Locate the cell with the specified text and output its (x, y) center coordinate. 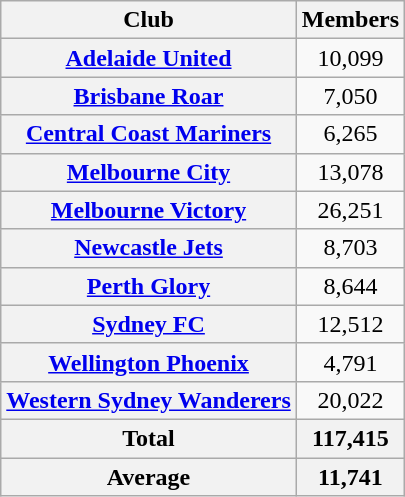
Members (350, 20)
Total (149, 438)
Perth Glory (149, 286)
Adelaide United (149, 58)
Club (149, 20)
Melbourne City (149, 172)
4,791 (350, 362)
12,512 (350, 324)
Central Coast Mariners (149, 134)
8,703 (350, 248)
Western Sydney Wanderers (149, 400)
7,050 (350, 96)
11,741 (350, 477)
Wellington Phoenix (149, 362)
8,644 (350, 286)
Sydney FC (149, 324)
Melbourne Victory (149, 210)
26,251 (350, 210)
13,078 (350, 172)
Newcastle Jets (149, 248)
10,099 (350, 58)
20,022 (350, 400)
Average (149, 477)
117,415 (350, 438)
Brisbane Roar (149, 96)
6,265 (350, 134)
